Search for the cell housing the specified text and yield its (x, y) center coordinate. 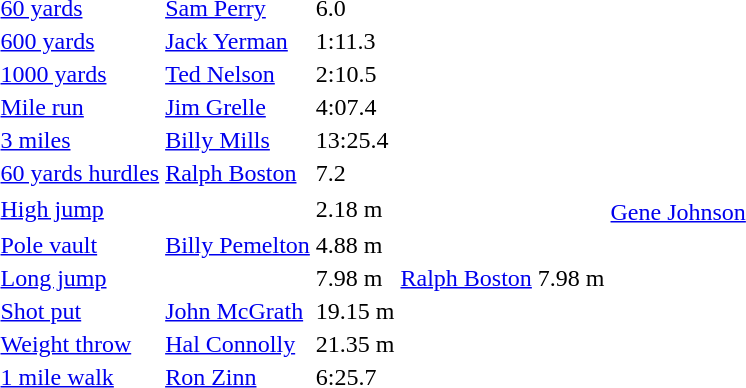
2:10.5 (355, 74)
Hal Connolly (238, 344)
Billy Mills (238, 140)
1:11.3 (355, 41)
4.88 m (355, 245)
21.35 m (355, 344)
Jim Grelle (238, 107)
4:07.4 (355, 107)
2.18 m (355, 209)
7.2 (355, 173)
19.15 m (355, 311)
John McGrath (238, 311)
Jack Yerman (238, 41)
13:25.4 (355, 140)
Billy Pemelton (238, 245)
Ted Nelson (238, 74)
